Return [x, y] of the center of cell containing provided text 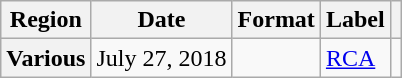
Date [162, 20]
Label [355, 20]
RCA [355, 58]
Region [46, 20]
Format [276, 20]
Various [46, 58]
July 27, 2018 [162, 58]
